Capture the cell that displays the provided text and extract its (X, Y) central coordinate. 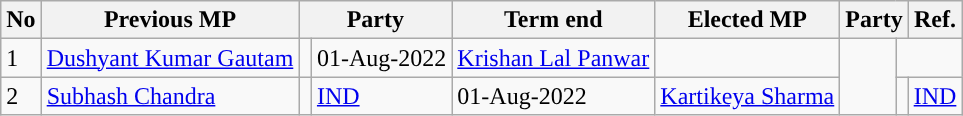
Krishan Lal Panwar (554, 58)
Elected MP (748, 20)
Term end (554, 20)
Subhash Chandra (170, 96)
2 (21, 96)
Dushyant Kumar Gautam (170, 58)
Kartikeya Sharma (748, 96)
Ref. (935, 20)
Previous MP (170, 20)
No (21, 20)
1 (21, 58)
